Find where the given text appears and provide that cell's center as (x, y) coordinate. 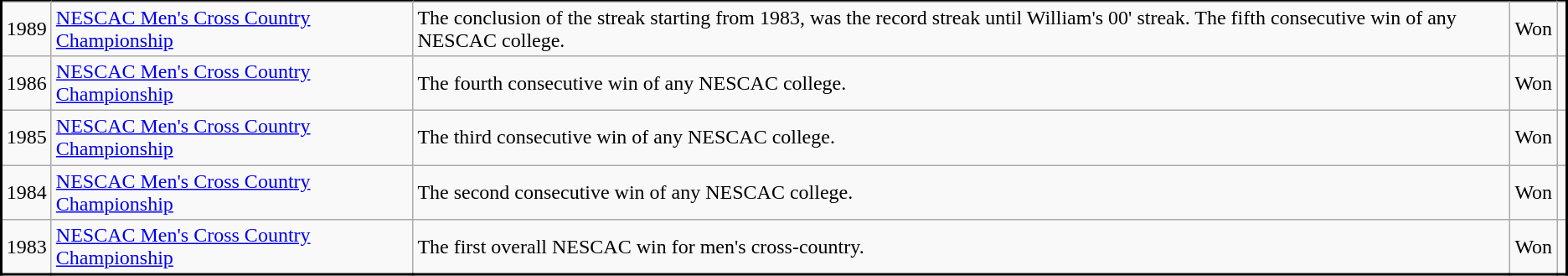
1983 (27, 247)
1986 (27, 84)
The first overall NESCAC win for men's cross-country. (962, 247)
1984 (27, 193)
The conclusion of the streak starting from 1983, was the record streak until William's 00' streak. The fifth consecutive win of any NESCAC college. (962, 29)
1985 (27, 138)
The third consecutive win of any NESCAC college. (962, 138)
1989 (27, 29)
The second consecutive win of any NESCAC college. (962, 193)
The fourth consecutive win of any NESCAC college. (962, 84)
